Determine the [X, Y] coordinate at the center of the cell enclosing the given text.  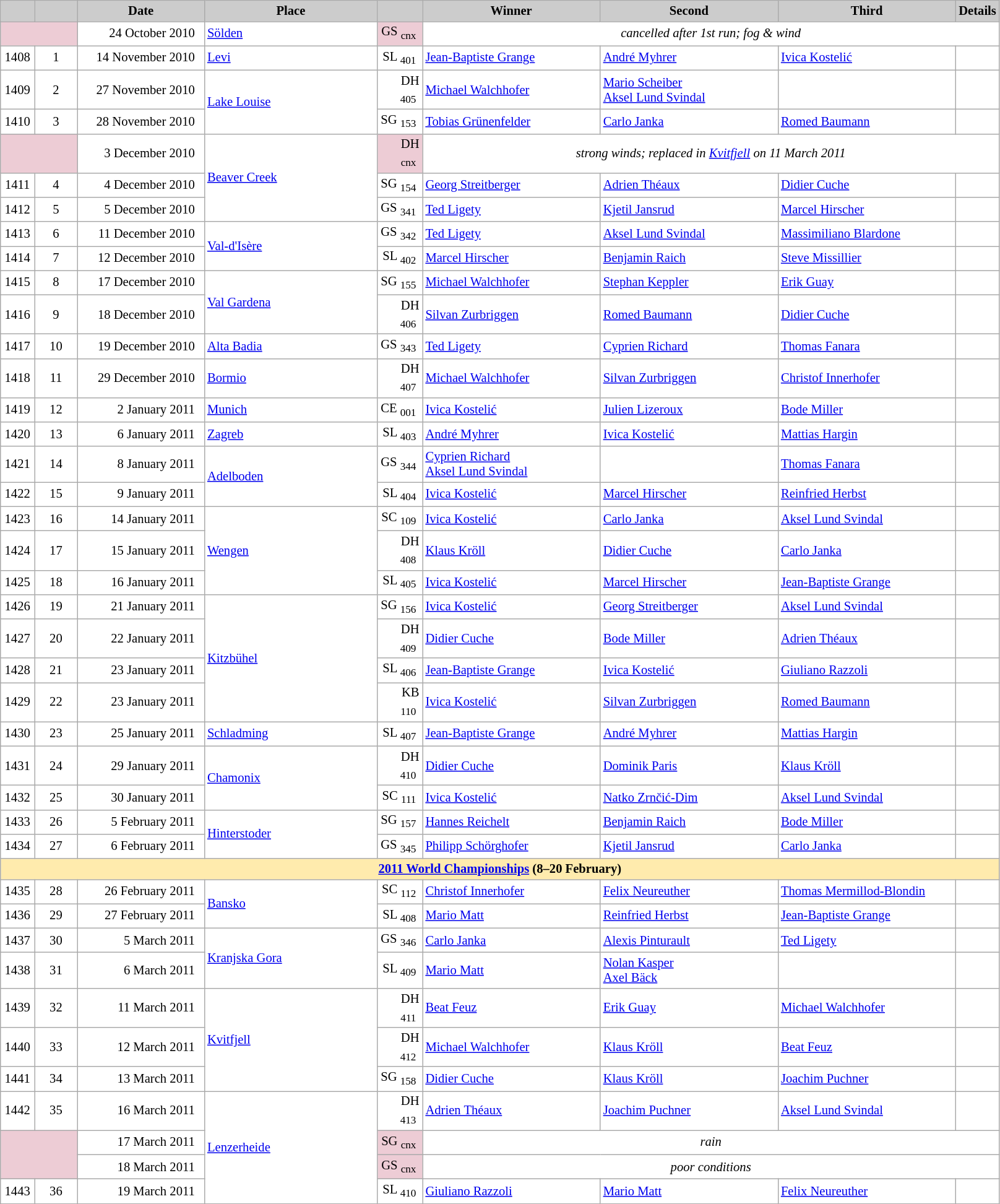
GS 344 [400, 464]
1424 [17, 550]
21 [56, 670]
Bormio [291, 378]
14 January 2011 [141, 519]
14 [56, 464]
DH 409 [400, 639]
DH cnx [400, 154]
CE 001 [400, 410]
GS 346 [400, 940]
1427 [17, 639]
1409 [17, 89]
1 [56, 58]
1413 [17, 234]
13 March 2011 [141, 1078]
SL 402 [400, 258]
1428 [17, 670]
Philipp Schörghofer [511, 846]
27 [56, 846]
Bansko [291, 904]
18 March 2011 [141, 1166]
Place [291, 11]
Natko Zrnčić-Dim [689, 797]
SG cnx [400, 1143]
30 [56, 940]
12 December 2010 [141, 258]
27 February 2011 [141, 916]
19 March 2011 [141, 1191]
4 [56, 184]
SL 403 [400, 435]
17 [56, 550]
36 [56, 1191]
SG 155 [400, 282]
9 [56, 314]
GS 342 [400, 234]
25 January 2011 [141, 734]
2 [56, 89]
Stephan Keppler [689, 282]
1432 [17, 797]
Sölden [291, 33]
5 [56, 209]
SL 408 [400, 916]
22 [56, 702]
cancelled after 1st run; fog & wind [710, 33]
1416 [17, 314]
Mario Scheiber Aksel Lund Svindal [689, 89]
29 December 2010 [141, 378]
5 December 2010 [141, 209]
DH 410 [400, 765]
Kranjska Gora [291, 958]
Val-d'Isère [291, 246]
Kvitfjell [291, 1039]
13 [56, 435]
4 December 2010 [141, 184]
Munich [291, 410]
1443 [17, 1191]
SL 406 [400, 670]
Alexis Pinturault [689, 940]
1429 [17, 702]
GS 343 [400, 345]
6 March 2011 [141, 970]
1418 [17, 378]
1415 [17, 282]
DH 405 [400, 89]
1423 [17, 519]
Beaver Creek [291, 178]
DH 411 [400, 1008]
16 [56, 519]
Chamonix [291, 777]
24 [56, 765]
SL 401 [400, 58]
Third [866, 11]
Adelboden [291, 477]
22 January 2011 [141, 639]
1422 [17, 494]
DH 412 [400, 1047]
21 January 2011 [141, 607]
1431 [17, 765]
GS 341 [400, 209]
Winner [511, 11]
1417 [17, 345]
SG 157 [400, 822]
GS 345 [400, 846]
34 [56, 1078]
Dominik Paris [689, 765]
31 [56, 970]
Lake Louise [291, 102]
Julien Lizeroux [689, 410]
Lenzerheide [291, 1147]
25 [56, 797]
19 December 2010 [141, 345]
14 November 2010 [141, 58]
1421 [17, 464]
SL 405 [400, 582]
26 [56, 822]
8 [56, 282]
DH 408 [400, 550]
Hannes Reichelt [511, 822]
KB 110 [400, 702]
11 [56, 378]
19 [56, 607]
29 [56, 916]
16 March 2011 [141, 1111]
32 [56, 1008]
1420 [17, 435]
29 January 2011 [141, 765]
16 January 2011 [141, 582]
1434 [17, 846]
20 [56, 639]
DH 407 [400, 378]
Schladming [291, 734]
1440 [17, 1047]
1425 [17, 582]
1436 [17, 916]
5 February 2011 [141, 822]
1435 [17, 891]
Cyprien Richard [689, 345]
Nolan Kasper Axel Bäck [689, 970]
1442 [17, 1111]
1426 [17, 607]
SL 409 [400, 970]
DH 406 [400, 314]
Alta Badia [291, 345]
1437 [17, 940]
15 [56, 494]
Massimiliano Blardone [866, 234]
33 [56, 1047]
Thomas Mermillod-Blondin [866, 891]
35 [56, 1111]
rain [710, 1143]
12 March 2011 [141, 1047]
1419 [17, 410]
18 [56, 582]
3 [56, 121]
Wengen [291, 550]
1410 [17, 121]
SG 154 [400, 184]
strong winds; replaced in Kvitfjell on 11 March 2011 [710, 154]
Cyprien Richard Aksel Lund Svindal [511, 464]
1408 [17, 58]
Tobias Grünenfelder [511, 121]
Val Gardena [291, 302]
27 November 2010 [141, 89]
12 [56, 410]
2011 World Championships (8–20 February) [500, 868]
5 March 2011 [141, 940]
15 January 2011 [141, 550]
24 October 2010 [141, 33]
9 January 2011 [141, 494]
11 December 2010 [141, 234]
8 January 2011 [141, 464]
Levi [291, 58]
SG 156 [400, 607]
28 [56, 891]
SL 410 [400, 1191]
1412 [17, 209]
Steve Missillier [866, 258]
SG 158 [400, 1078]
18 December 2010 [141, 314]
SL 404 [400, 494]
30 January 2011 [141, 797]
6 January 2011 [141, 435]
2 January 2011 [141, 410]
17 March 2011 [141, 1143]
Hinterstoder [291, 834]
1439 [17, 1008]
SC 109 [400, 519]
Kitzbühel [291, 658]
SC 112 [400, 891]
23 [56, 734]
6 [56, 234]
SG 153 [400, 121]
Details [978, 11]
Date [141, 11]
1441 [17, 1078]
1430 [17, 734]
DH 413 [400, 1111]
poor conditions [710, 1166]
6 February 2011 [141, 846]
7 [56, 258]
3 December 2010 [141, 154]
28 November 2010 [141, 121]
1438 [17, 970]
11 March 2011 [141, 1008]
10 [56, 345]
17 December 2010 [141, 282]
1411 [17, 184]
Zagreb [291, 435]
1433 [17, 822]
1414 [17, 258]
Second [689, 11]
SC 111 [400, 797]
26 February 2011 [141, 891]
SL 407 [400, 734]
